Provide the (X, Y) coordinate of the cell's center where the given text is located.  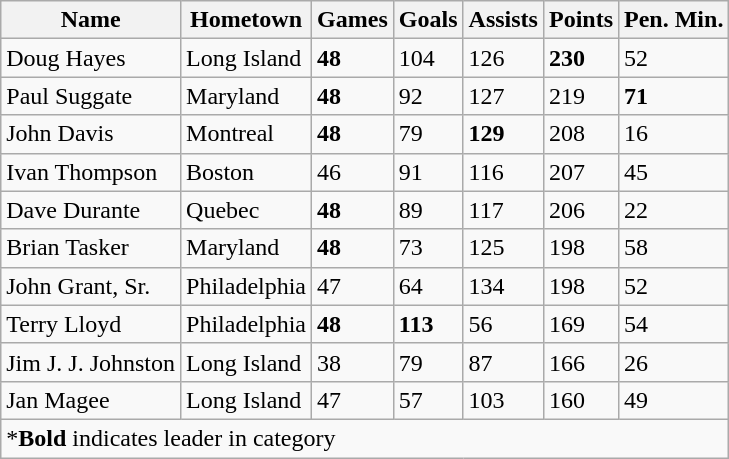
134 (503, 286)
26 (674, 362)
Dave Durante (91, 210)
169 (580, 324)
54 (674, 324)
Jan Magee (91, 400)
92 (428, 96)
117 (503, 210)
45 (674, 172)
John Davis (91, 134)
Terry Lloyd (91, 324)
207 (580, 172)
116 (503, 172)
113 (428, 324)
104 (428, 58)
87 (503, 362)
Brian Tasker (91, 248)
46 (353, 172)
49 (674, 400)
57 (428, 400)
Assists (503, 20)
Hometown (246, 20)
129 (503, 134)
Quebec (246, 210)
*Bold indicates leader in category (365, 438)
Games (353, 20)
22 (674, 210)
38 (353, 362)
73 (428, 248)
Boston (246, 172)
103 (503, 400)
Goals (428, 20)
Jim J. J. Johnston (91, 362)
91 (428, 172)
206 (580, 210)
126 (503, 58)
16 (674, 134)
127 (503, 96)
Montreal (246, 134)
208 (580, 134)
Pen. Min. (674, 20)
89 (428, 210)
125 (503, 248)
166 (580, 362)
160 (580, 400)
230 (580, 58)
Name (91, 20)
Paul Suggate (91, 96)
Ivan Thompson (91, 172)
64 (428, 286)
56 (503, 324)
Doug Hayes (91, 58)
219 (580, 96)
71 (674, 96)
Points (580, 20)
John Grant, Sr. (91, 286)
58 (674, 248)
